Extract the (X, Y) coordinate from the center of the cell holding the provided text.  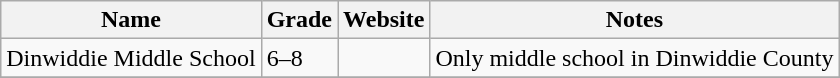
Name (131, 20)
Only middle school in Dinwiddie County (634, 58)
Notes (634, 20)
6–8 (299, 58)
Grade (299, 20)
Website (384, 20)
Dinwiddie Middle School (131, 58)
